From the cell containing the given text, extract its center point as (x, y) coordinate. 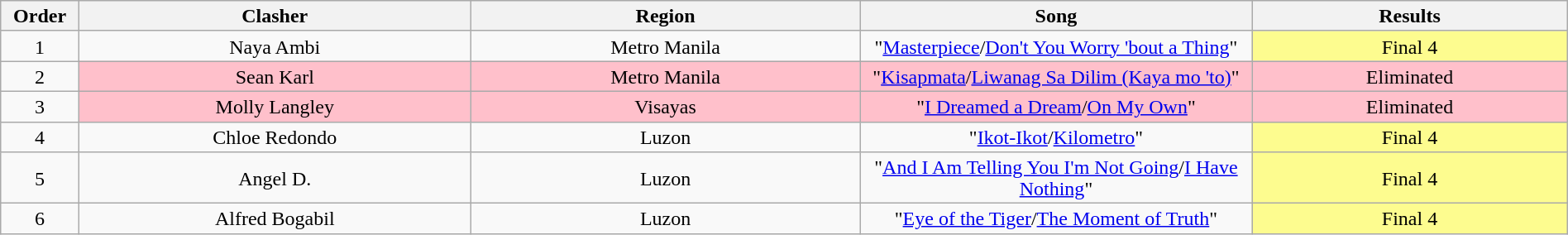
"Kisapmata/Liwanag Sa Dilim (Kaya mo 'to)" (1056, 76)
Visayas (665, 106)
2 (40, 76)
Clasher (275, 17)
"Eye of the Tiger/The Moment of Truth" (1056, 218)
"I Dreamed a Dream/On My Own" (1056, 106)
5 (40, 178)
Chloe Redondo (275, 137)
3 (40, 106)
"Masterpiece/Don't You Worry 'bout a Thing" (1056, 46)
"And I Am Telling You I'm Not Going/I Have Nothing" (1056, 178)
Results (1409, 17)
Order (40, 17)
Region (665, 17)
"Ikot-Ikot/Kilometro" (1056, 137)
Naya Ambi (275, 46)
6 (40, 218)
Angel D. (275, 178)
Sean Karl (275, 76)
4 (40, 137)
Song (1056, 17)
Molly Langley (275, 106)
Alfred Bogabil (275, 218)
1 (40, 46)
